Determine the [X, Y] coordinate at the center of the cell enclosing the given text.  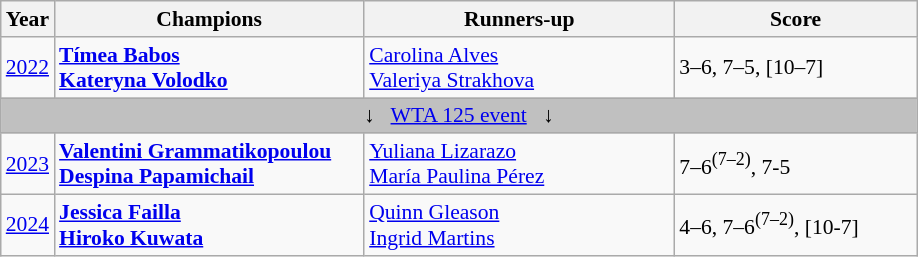
Runners-up [519, 19]
2023 [28, 164]
Champions [209, 19]
Jessica Failla Hiroko Kuwata [209, 226]
4–6, 7–6(7–2), [10-7] [796, 226]
↓ WTA 125 event ↓ [459, 116]
Valentini Grammatikopoulou Despina Papamichail [209, 164]
Tímea Babos Kateryna Volodko [209, 68]
2022 [28, 68]
Carolina Alves Valeriya Strakhova [519, 68]
Quinn Gleason Ingrid Martins [519, 226]
Yuliana Lizarazo María Paulina Pérez [519, 164]
3–6, 7–5, [10–7] [796, 68]
2024 [28, 226]
Score [796, 19]
Year [28, 19]
7–6(7–2), 7-5 [796, 164]
